Output the [X, Y] coordinate of the center of the cell containing the given text.  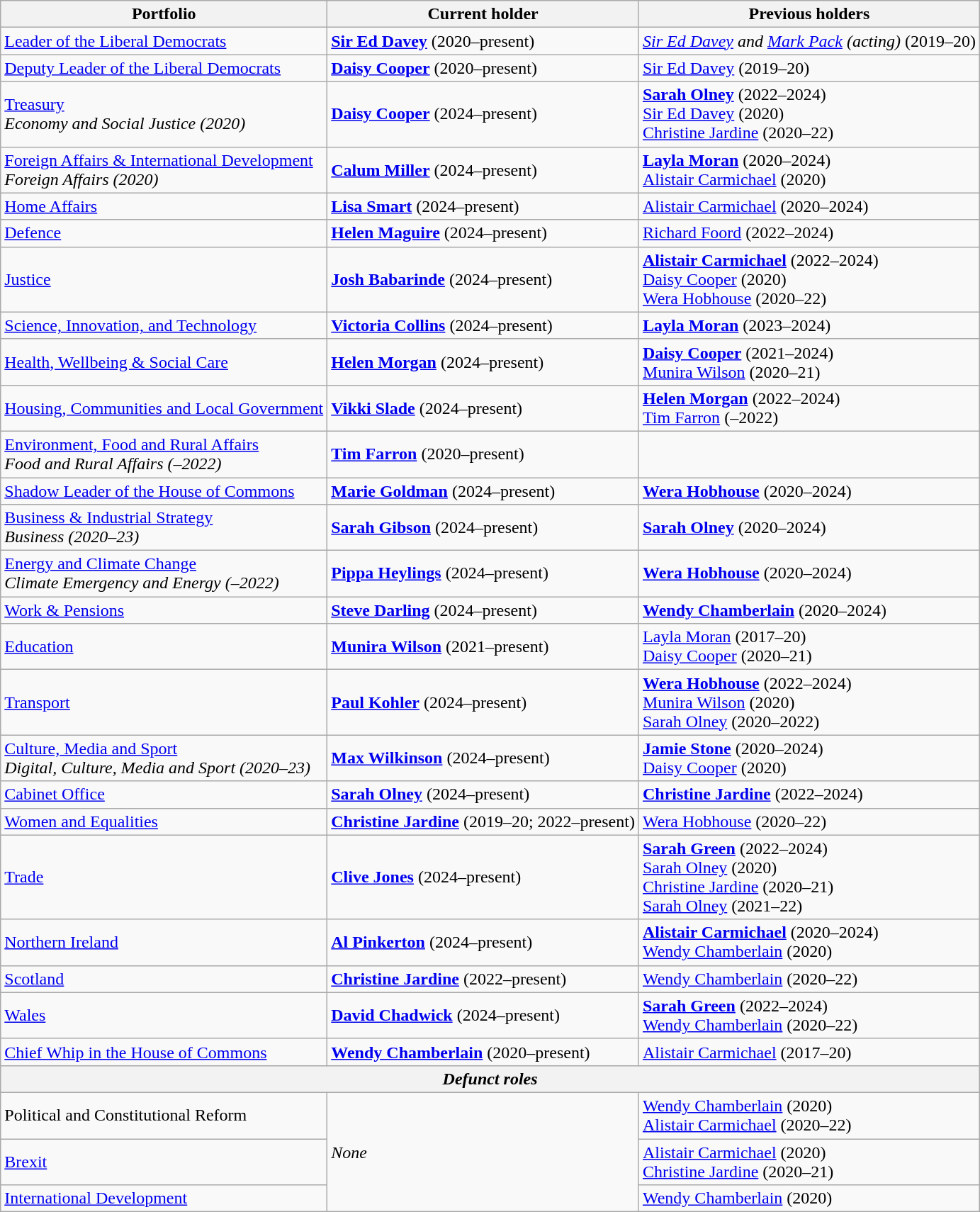
Sarah Olney (2022–2024)Sir Ed Davey (2020)Christine Jardine (2020–22) [809, 114]
Alistair Carmichael (2020–2024)Wendy Chamberlain (2020) [809, 943]
Lisa Smart (2024–present) [483, 206]
Political and Constitutional Reform [164, 1116]
Brexit [164, 1161]
Layla Moran (2023–2024) [809, 325]
Sir Ed Davey (2020–present) [483, 41]
Layla Moran (2017–20)Daisy Cooper (2020–21) [809, 646]
None [483, 1152]
Max Wilkinson (2024–present) [483, 758]
Sarah Green (2022–2024)Sarah Olney (2020)Christine Jardine (2020–21)Sarah Olney (2021–22) [809, 877]
Christine Jardine (2022–present) [483, 979]
Daisy Cooper (2021–2024)Munira Wilson (2020–21) [809, 361]
Tim Farron (2020–present) [483, 454]
Women and Equalities [164, 821]
Sarah Green (2022–2024)Wendy Chamberlain (2020–22) [809, 1015]
Helen Morgan (2024–present) [483, 361]
Science, Innovation, and Technology [164, 325]
Wendy Chamberlain (2020–22) [809, 979]
Alistair Carmichael (2022–2024)Daisy Cooper (2020)Wera Hobhouse (2020–22) [809, 279]
International Development [164, 1199]
Defence [164, 233]
Christine Jardine (2022–2024) [809, 795]
Sir Ed Davey and Mark Pack (acting) (2019–20) [809, 41]
Sarah Gibson (2024–present) [483, 527]
Munira Wilson (2021–present) [483, 646]
Paul Kohler (2024–present) [483, 702]
David Chadwick (2024–present) [483, 1015]
Chief Whip in the House of Commons [164, 1052]
Transport [164, 702]
Sarah Olney (2020–2024) [809, 527]
Calum Miller (2024–present) [483, 170]
Portfolio [164, 14]
Layla Moran (2020–2024) Alistair Carmichael (2020) [809, 170]
Environment, Food and Rural AffairsFood and Rural Affairs (–2022) [164, 454]
Shadow Leader of the House of Commons [164, 491]
Culture, Media and SportDigital, Culture, Media and Sport (2020–23) [164, 758]
Wendy Chamberlain (2020–2024) [809, 610]
Steve Darling (2024–present) [483, 610]
Trade [164, 877]
Marie Goldman (2024–present) [483, 491]
Jamie Stone (2020–2024)Daisy Cooper (2020) [809, 758]
Alistair Carmichael (2017–20) [809, 1052]
Home Affairs [164, 206]
Alistair Carmichael (2020–2024) [809, 206]
Wendy Chamberlain (2020) [809, 1199]
Wales [164, 1015]
Wendy Chamberlain (2020–present) [483, 1052]
Wendy Chamberlain (2020) Alistair Carmichael (2020–22) [809, 1116]
Helen Morgan (2022–2024)Tim Farron (–2022) [809, 408]
Justice [164, 279]
Health, Wellbeing & Social Care [164, 361]
Scotland [164, 979]
Sarah Olney (2024–present) [483, 795]
Helen Maguire (2024–present) [483, 233]
Clive Jones (2024–present) [483, 877]
Vikki Slade (2024–present) [483, 408]
Wera Hobhouse (2020–22) [809, 821]
Alistair Carmichael (2020)Christine Jardine (2020–21) [809, 1161]
Richard Foord (2022–2024) [809, 233]
TreasuryEconomy and Social Justice (2020) [164, 114]
Daisy Cooper (2024–present) [483, 114]
Cabinet Office [164, 795]
Business & Industrial Strategy Business (2020–23) [164, 527]
Leader of the Liberal Democrats [164, 41]
Christine Jardine (2019–20; 2022–present) [483, 821]
Defunct roles [490, 1079]
Northern Ireland [164, 943]
Work & Pensions [164, 610]
Sir Ed Davey (2019–20) [809, 68]
Victoria Collins (2024–present) [483, 325]
Deputy Leader of the Liberal Democrats [164, 68]
Josh Babarinde (2024–present) [483, 279]
Al Pinkerton (2024–present) [483, 943]
Energy and Climate ChangeClimate Emergency and Energy (–2022) [164, 574]
Foreign Affairs & International DevelopmentForeign Affairs (2020) [164, 170]
Pippa Heylings (2024–present) [483, 574]
Education [164, 646]
Current holder [483, 14]
Wera Hobhouse (2022–2024)Munira Wilson (2020)Sarah Olney (2020–2022) [809, 702]
Daisy Cooper (2020–present) [483, 68]
Housing, Communities and Local Government [164, 408]
Previous holders [809, 14]
